Provide the (x, y) coordinate of the cell's center where the given text is located.  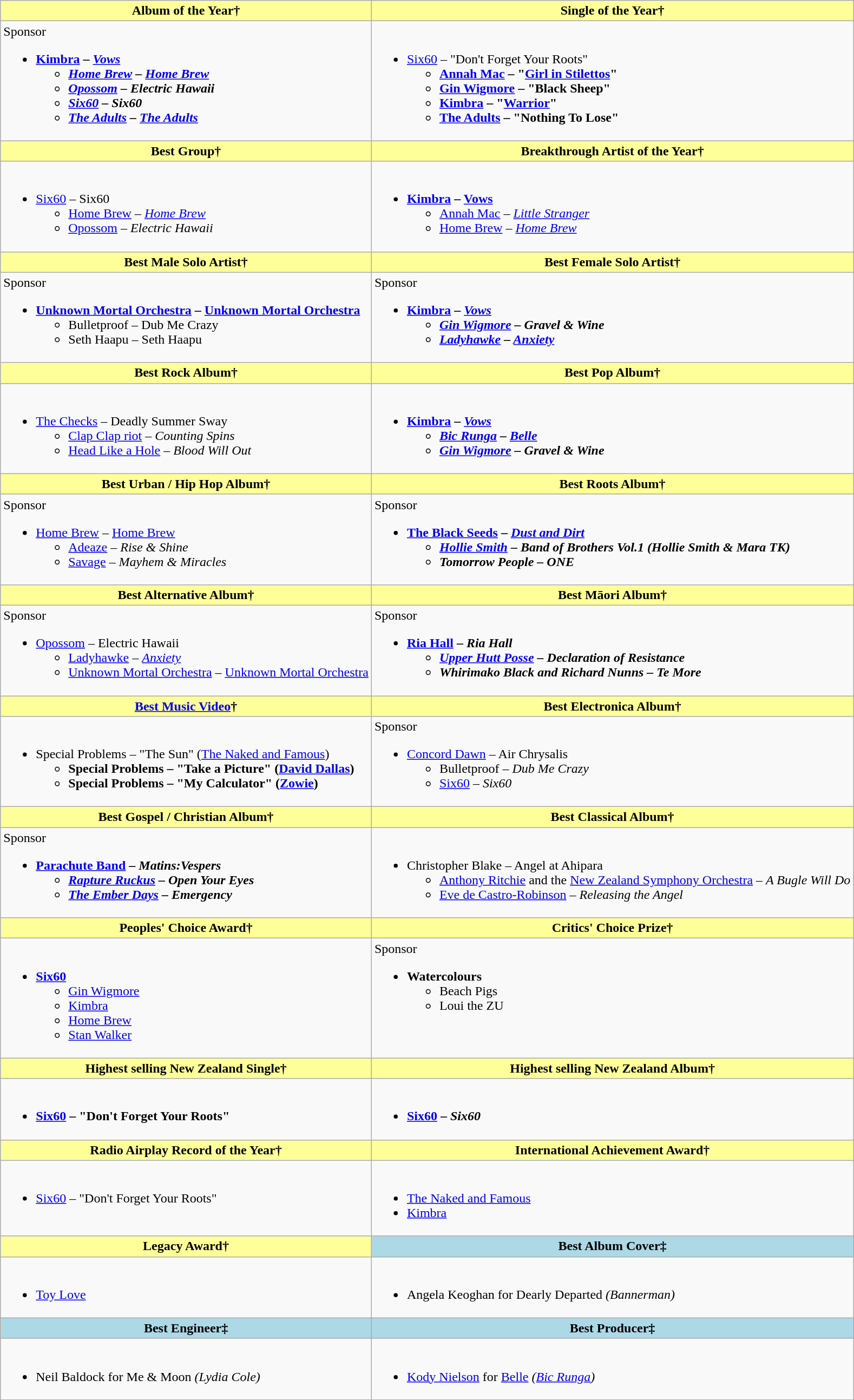
Best Electronica Album† (612, 706)
Single of the Year† (612, 11)
Highest selling New Zealand Single† (186, 1068)
SponsorConcord Dawn – Air ChrysalisBulletproof – Dub Me CrazySix60 – Six60 (612, 762)
Best Classical Album† (612, 817)
Critics' Choice Prize† (612, 928)
SponsorHome Brew – Home BrewAdeaze – Rise & ShineSavage – Mayhem & Miracles (186, 539)
Six60 – Six60 (612, 1109)
Best Engineer‡ (186, 1328)
SponsorKimbra – VowsGin Wigmore – Gravel & WineLadyhawke – Anxiety (612, 317)
Six60Gin WigmoreKimbraHome BrewStan Walker (186, 998)
Best Female Solo Artist† (612, 262)
Best Producer‡ (612, 1328)
Angela Keoghan for Dearly Departed (Bannerman) (612, 1287)
Best Gospel / Christian Album† (186, 817)
Best Male Solo Artist† (186, 262)
Best Māori Album† (612, 595)
SponsorOpossom – Electric HawaiiLadyhawke – AnxietyUnknown Mortal Orchestra – Unknown Mortal Orchestra (186, 650)
Radio Airplay Record of the Year† (186, 1150)
Peoples' Choice Award† (186, 928)
Best Album Cover‡ (612, 1246)
Six60 – "Don't Forget Your Roots"Annah Mac – "Girl in Stilettos"Gin Wigmore – "Black Sheep"Kimbra – "Warrior"The Adults – "Nothing To Lose" (612, 81)
SponsorParachute Band – Matins:VespersRapture Ruckus – Open Your EyesThe Ember Days – Emergency (186, 872)
The Naked and FamousKimbra (612, 1198)
Kimbra – VowsAnnah Mac – Little StrangerHome Brew – Home Brew (612, 207)
Best Alternative Album† (186, 595)
Six60 – Six60Home Brew – Home BrewOpossom – Electric Hawaii (186, 207)
Best Group† (186, 151)
Kody Nielson for Belle (Bic Runga) (612, 1369)
Album of the Year† (186, 11)
SponsorUnknown Mortal Orchestra – Unknown Mortal OrchestraBulletproof – Dub Me CrazySeth Haapu – Seth Haapu (186, 317)
SponsorKimbra – VowsHome Brew – Home BrewOpossom – Electric HawaiiSix60 – Six60The Adults – The Adults (186, 81)
International Achievement Award† (612, 1150)
Breakthrough Artist of the Year† (612, 151)
Best Music Video† (186, 706)
Highest selling New Zealand Album† (612, 1068)
SponsorRia Hall – Ria HallUpper Hutt Posse – Declaration of ResistanceWhirimako Black and Richard Nunns – Te More (612, 650)
Best Roots Album† (612, 484)
Toy Love (186, 1287)
Special Problems – "The Sun" (The Naked and Famous)Special Problems – "Take a Picture" (David Dallas)Special Problems – "My Calculator" (Zowie) (186, 762)
Neil Baldock for Me & Moon (Lydia Cole) (186, 1369)
SponsorWatercoloursBeach PigsLoui the ZU (612, 998)
Best Urban / Hip Hop Album† (186, 484)
Best Pop Album† (612, 373)
Legacy Award† (186, 1246)
SponsorThe Black Seeds – Dust and DirtHollie Smith – Band of Brothers Vol.1 (Hollie Smith & Mara TK)Tomorrow People – ONE (612, 539)
Best Rock Album† (186, 373)
The Checks – Deadly Summer SwayClap Clap riot – Counting SpinsHead Like a Hole – Blood Will Out (186, 429)
Kimbra – VowsBic Runga – BelleGin Wigmore – Gravel & Wine (612, 429)
